Pinpoint the cell where the given text exists, returning its (X, Y) midpoint coordinate. 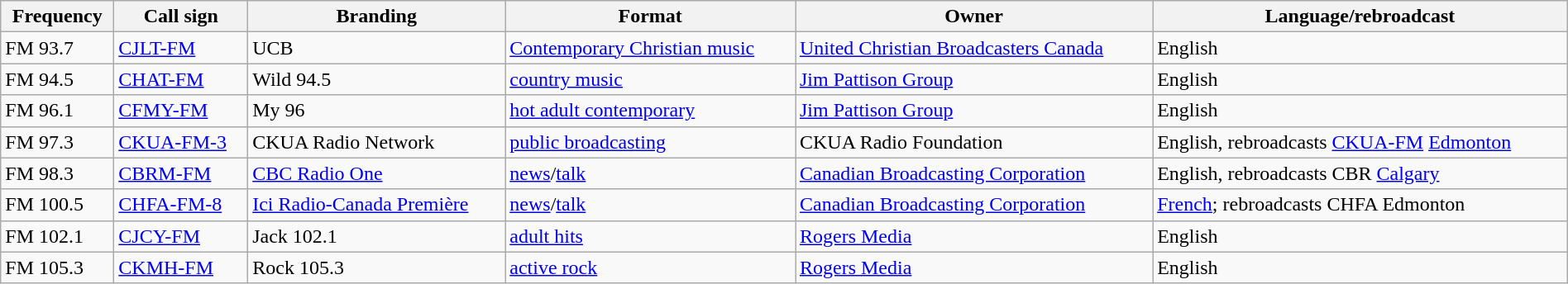
UCB (377, 48)
FM 102.1 (58, 236)
Wild 94.5 (377, 79)
CKMH-FM (181, 267)
Frequency (58, 17)
hot adult contemporary (650, 111)
country music (650, 79)
My 96 (377, 111)
CJCY-FM (181, 236)
CKUA Radio Network (377, 142)
Contemporary Christian music (650, 48)
CBRM-FM (181, 173)
English, rebroadcasts CKUA-FM Edmonton (1360, 142)
CJLT-FM (181, 48)
adult hits (650, 236)
public broadcasting (650, 142)
active rock (650, 267)
FM 100.5 (58, 205)
FM 98.3 (58, 173)
Jack 102.1 (377, 236)
Call sign (181, 17)
French; rebroadcasts CHFA Edmonton (1360, 205)
FM 96.1 (58, 111)
Format (650, 17)
CFMY-FM (181, 111)
FM 94.5 (58, 79)
Branding (377, 17)
Owner (974, 17)
English, rebroadcasts CBR Calgary (1360, 173)
United Christian Broadcasters Canada (974, 48)
Language/rebroadcast (1360, 17)
CKUA Radio Foundation (974, 142)
FM 97.3 (58, 142)
Rock 105.3 (377, 267)
FM 93.7 (58, 48)
CHAT-FM (181, 79)
CHFA-FM-8 (181, 205)
Ici Radio-Canada Première (377, 205)
CBC Radio One (377, 173)
CKUA-FM-3 (181, 142)
FM 105.3 (58, 267)
